Find where the given text appears and provide that cell's center as (X, Y) coordinate. 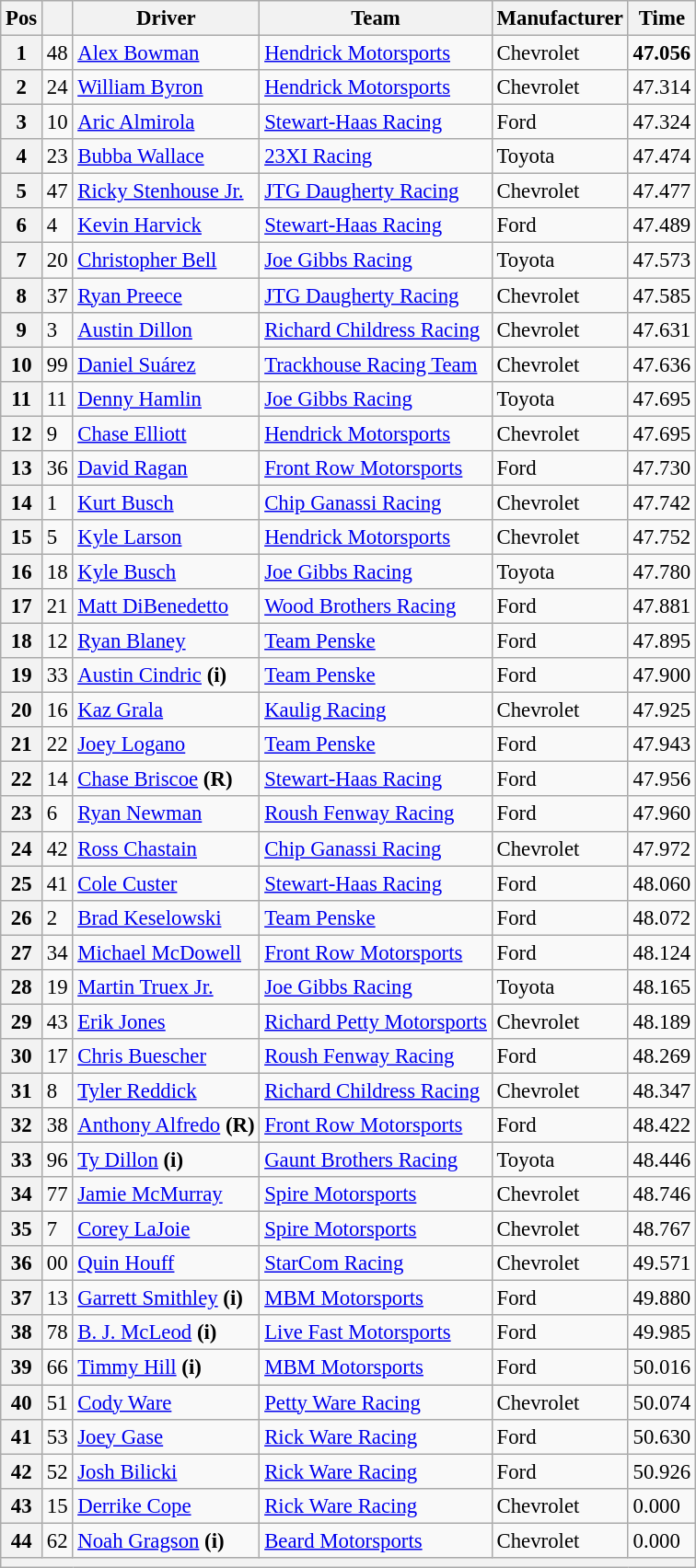
25 (22, 883)
Martin Truex Jr. (166, 987)
47 (57, 191)
Michael McDowell (166, 952)
50.074 (661, 1402)
Derrike Cope (166, 1505)
Kaulig Racing (376, 710)
Time (661, 18)
Trackhouse Racing Team (376, 364)
51 (57, 1402)
Kaz Grala (166, 710)
48.189 (661, 1021)
48.446 (661, 1160)
47.489 (661, 225)
50.630 (661, 1436)
Erik Jones (166, 1021)
Driver (166, 18)
49.880 (661, 1298)
47.900 (661, 675)
Tyler Reddick (166, 1090)
48.060 (661, 883)
William Byron (166, 87)
47.881 (661, 606)
35 (22, 1229)
Alex Bowman (166, 53)
47.780 (661, 571)
Corey LaJoie (166, 1229)
40 (22, 1402)
47.324 (661, 122)
47.631 (661, 329)
47.477 (661, 191)
Chris Buescher (166, 1056)
Brad Keselowski (166, 917)
48.422 (661, 1125)
Ryan Blaney (166, 641)
27 (22, 952)
48.269 (661, 1056)
Austin Dillon (166, 329)
Kevin Harvick (166, 225)
53 (57, 1436)
48.165 (661, 987)
Cole Custer (166, 883)
47.636 (661, 364)
47.742 (661, 502)
Garrett Smithley (i) (166, 1298)
52 (57, 1471)
Cody Ware (166, 1402)
Manufacturer (560, 18)
Joey Gase (166, 1436)
49.571 (661, 1263)
Ty Dillon (i) (166, 1160)
Team (376, 18)
Ryan Newman (166, 814)
47.314 (661, 87)
47.474 (661, 156)
Matt DiBenedetto (166, 606)
47.960 (661, 814)
47.752 (661, 537)
48 (57, 53)
Joey Logano (166, 744)
26 (22, 917)
78 (57, 1333)
50.016 (661, 1367)
Austin Cindric (i) (166, 675)
Timmy Hill (i) (166, 1367)
48.347 (661, 1090)
77 (57, 1194)
Jamie McMurray (166, 1194)
Gaunt Brothers Racing (376, 1160)
David Ragan (166, 468)
44 (22, 1540)
Kurt Busch (166, 502)
B. J. McLeod (i) (166, 1333)
Beard Motorsports (376, 1540)
Ricky Stenhouse Jr. (166, 191)
48.124 (661, 952)
23XI Racing (376, 156)
99 (57, 364)
48.072 (661, 917)
Chase Briscoe (R) (166, 779)
96 (57, 1160)
47.943 (661, 744)
Ryan Preece (166, 295)
47.972 (661, 848)
Ross Chastain (166, 848)
47.573 (661, 260)
Aric Almirola (166, 122)
32 (22, 1125)
Bubba Wallace (166, 156)
Pos (22, 18)
28 (22, 987)
47.056 (661, 53)
Chase Elliott (166, 433)
66 (57, 1367)
Live Fast Motorsports (376, 1333)
Richard Petty Motorsports (376, 1021)
48.746 (661, 1194)
62 (57, 1540)
47.730 (661, 468)
47.585 (661, 295)
Anthony Alfredo (R) (166, 1125)
29 (22, 1021)
Noah Gragson (i) (166, 1540)
30 (22, 1056)
47.925 (661, 710)
Josh Bilicki (166, 1471)
49.985 (661, 1333)
Kyle Larson (166, 537)
StarCom Racing (376, 1263)
00 (57, 1263)
31 (22, 1090)
Wood Brothers Racing (376, 606)
Daniel Suárez (166, 364)
Denny Hamlin (166, 398)
47.956 (661, 779)
50.926 (661, 1471)
Christopher Bell (166, 260)
Petty Ware Racing (376, 1402)
39 (22, 1367)
48.767 (661, 1229)
Quin Houff (166, 1263)
47.895 (661, 641)
Kyle Busch (166, 571)
